Capture the cell that displays the provided text and extract its [X, Y] central coordinate. 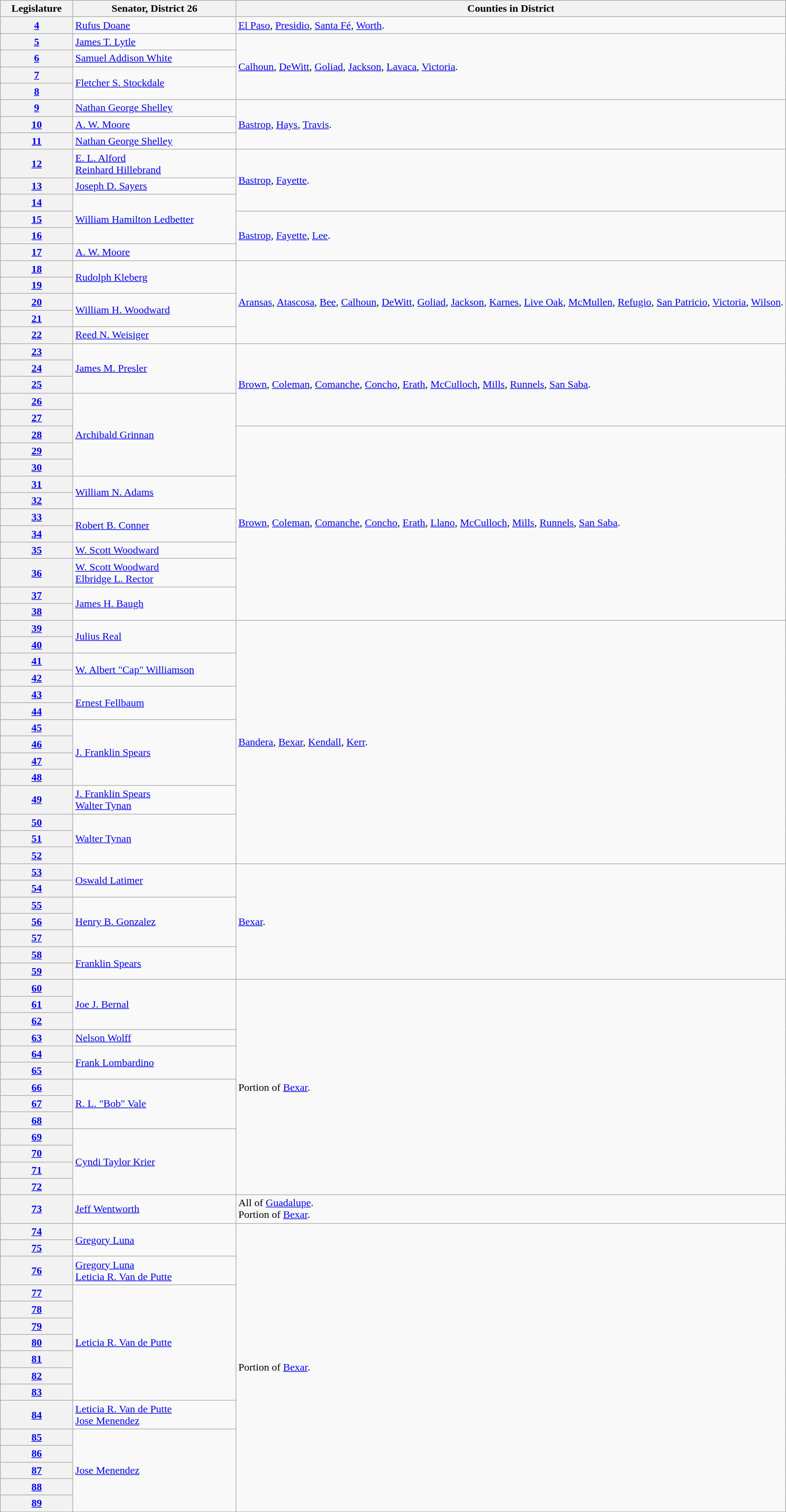
Leticia R. Van de PutteJose Menendez [155, 1415]
7 [37, 75]
66 [37, 1087]
Walter Tynan [155, 839]
40 [37, 645]
88 [37, 1487]
Frank Lombardino [155, 1063]
James M. Presler [155, 368]
4 [37, 25]
El Paso, Presidio, Santa Fé, Worth. [511, 25]
Joseph D. Sayers [155, 186]
58 [37, 955]
Leticia R. Van de Putte [155, 1342]
45 [37, 728]
Brown, Coleman, Comanche, Concho, Erath, Llano, McCulloch, Mills, Runnels, San Saba. [511, 523]
46 [37, 744]
14 [37, 202]
82 [37, 1376]
76 [37, 1271]
32 [37, 501]
Bastrop, Hays, Travis. [511, 124]
Cyndi Taylor Krier [155, 1162]
44 [37, 711]
Jeff Wentworth [155, 1209]
53 [37, 872]
Fletcher S. Stockdale [155, 83]
All of Guadalupe.Portion of Bexar. [511, 1209]
39 [37, 628]
89 [37, 1503]
Bexar. [511, 922]
R. L. "Bob" Vale [155, 1104]
38 [37, 612]
Legislature [37, 9]
22 [37, 335]
54 [37, 888]
21 [37, 318]
19 [37, 285]
80 [37, 1343]
15 [37, 219]
W. Scott WoodwardElbridge L. Rector [155, 573]
23 [37, 352]
75 [37, 1248]
31 [37, 484]
33 [37, 517]
68 [37, 1120]
Reed N. Weisiger [155, 335]
79 [37, 1326]
77 [37, 1293]
William H. Woodward [155, 310]
20 [37, 302]
48 [37, 778]
W. Albert "Cap" Williamson [155, 670]
86 [37, 1454]
55 [37, 905]
Henry B. Gonzalez [155, 922]
8 [37, 91]
73 [37, 1209]
59 [37, 971]
43 [37, 694]
56 [37, 922]
63 [37, 1038]
9 [37, 108]
Aransas, Atascosa, Bee, Calhoun, DeWitt, Goliad, Jackson, Karnes, Live Oak, McMullen, Refugio, San Patricio, Victoria, Wilson. [511, 302]
81 [37, 1359]
Gregory LunaLeticia R. Van de Putte [155, 1271]
18 [37, 269]
57 [37, 938]
83 [37, 1392]
28 [37, 434]
William Hamilton Ledbetter [155, 219]
13 [37, 186]
30 [37, 467]
William N. Adams [155, 493]
87 [37, 1470]
41 [37, 661]
J. Franklin SpearsWalter Tynan [155, 800]
Ernest Fellbaum [155, 703]
6 [37, 58]
61 [37, 1004]
Bandera, Bexar, Kendall, Kerr. [511, 742]
Samuel Addison White [155, 58]
Bastrop, Fayette, Lee. [511, 235]
25 [37, 385]
16 [37, 236]
62 [37, 1021]
J. Franklin Spears [155, 752]
10 [37, 124]
69 [37, 1137]
70 [37, 1153]
5 [37, 42]
78 [37, 1309]
Rufus Doane [155, 25]
37 [37, 595]
E. L. AlfordReinhard Hillebrand [155, 164]
Rudolph Kleberg [155, 277]
51 [37, 839]
James T. Lytle [155, 42]
17 [37, 252]
64 [37, 1054]
24 [37, 368]
Calhoun, DeWitt, Goliad, Jackson, Lavaca, Victoria. [511, 67]
27 [37, 418]
Robert B. Conner [155, 526]
71 [37, 1170]
Oswald Latimer [155, 880]
Nelson Wolff [155, 1038]
Senator, District 26 [155, 9]
49 [37, 800]
Archibald Grinnan [155, 434]
11 [37, 141]
26 [37, 401]
85 [37, 1437]
36 [37, 573]
James H. Baugh [155, 603]
Counties in District [511, 9]
74 [37, 1231]
Brown, Coleman, Comanche, Concho, Erath, McCulloch, Mills, Runnels, San Saba. [511, 385]
W. Scott Woodward [155, 550]
Jose Menendez [155, 1470]
Julius Real [155, 637]
34 [37, 534]
72 [37, 1187]
60 [37, 988]
Franklin Spears [155, 963]
65 [37, 1071]
12 [37, 164]
84 [37, 1415]
52 [37, 855]
42 [37, 678]
Gregory Luna [155, 1240]
47 [37, 761]
29 [37, 451]
35 [37, 550]
Joe J. Bernal [155, 1004]
Bastrop, Fayette. [511, 180]
50 [37, 822]
67 [37, 1104]
